Output the (x, y) coordinate of the center of the cell containing the given text.  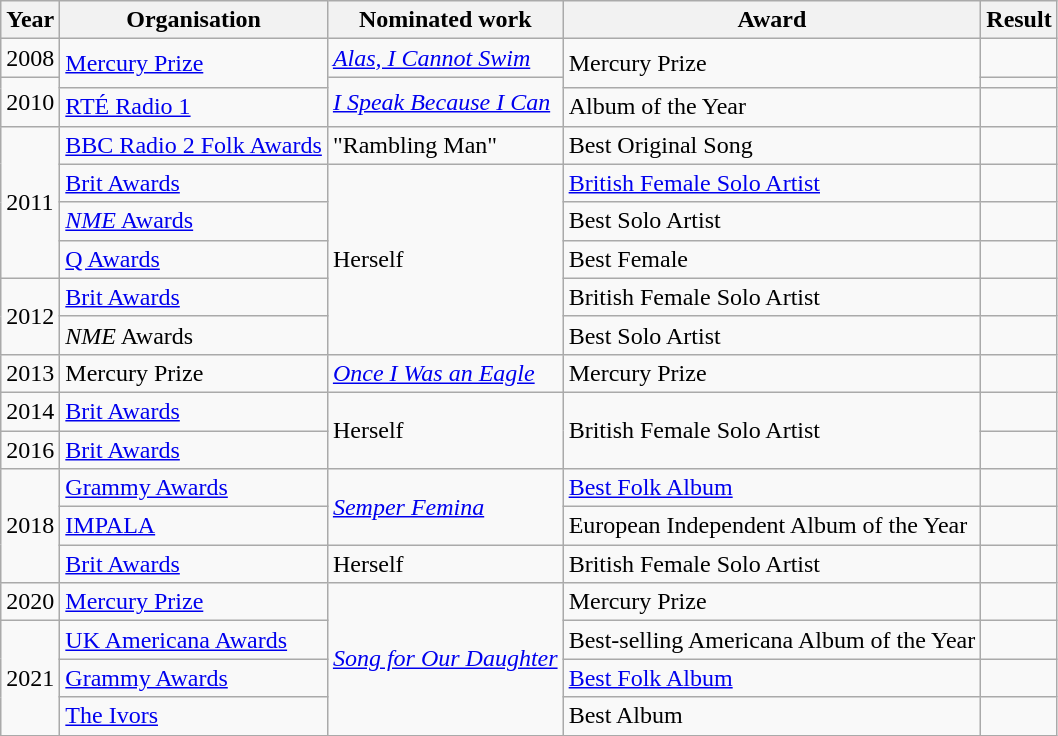
Best-selling Americana Album of the Year (772, 640)
Best Original Song (772, 145)
Best Album (772, 716)
2008 (30, 58)
2016 (30, 449)
Q Awards (194, 259)
Year (30, 20)
"Rambling Man" (445, 145)
BBC Radio 2 Folk Awards (194, 145)
I Speak Because I Can (445, 102)
UK Americana Awards (194, 640)
RTÉ Radio 1 (194, 107)
European Independent Album of the Year (772, 526)
Result (1019, 20)
Organisation (194, 20)
2011 (30, 202)
2010 (30, 102)
Best Female (772, 259)
2012 (30, 316)
Award (772, 20)
2020 (30, 602)
Album of the Year (772, 107)
2018 (30, 526)
Semper Femina (445, 507)
Song for Our Daughter (445, 659)
2014 (30, 411)
2021 (30, 678)
The Ivors (194, 716)
IMPALA (194, 526)
Alas, I Cannot Swim (445, 58)
Once I Was an Eagle (445, 373)
2013 (30, 373)
Nominated work (445, 20)
